Detect which cell encompasses the target text, then output its [x, y] center coordinate. 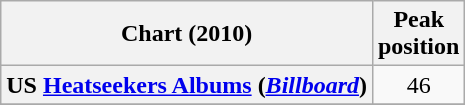
US Heatseekers Albums (Billboard) [187, 85]
Chart (2010) [187, 34]
46 [418, 85]
Peakposition [418, 34]
